Return the [X, Y] coordinate for the center point of the cell that contains the specified text.  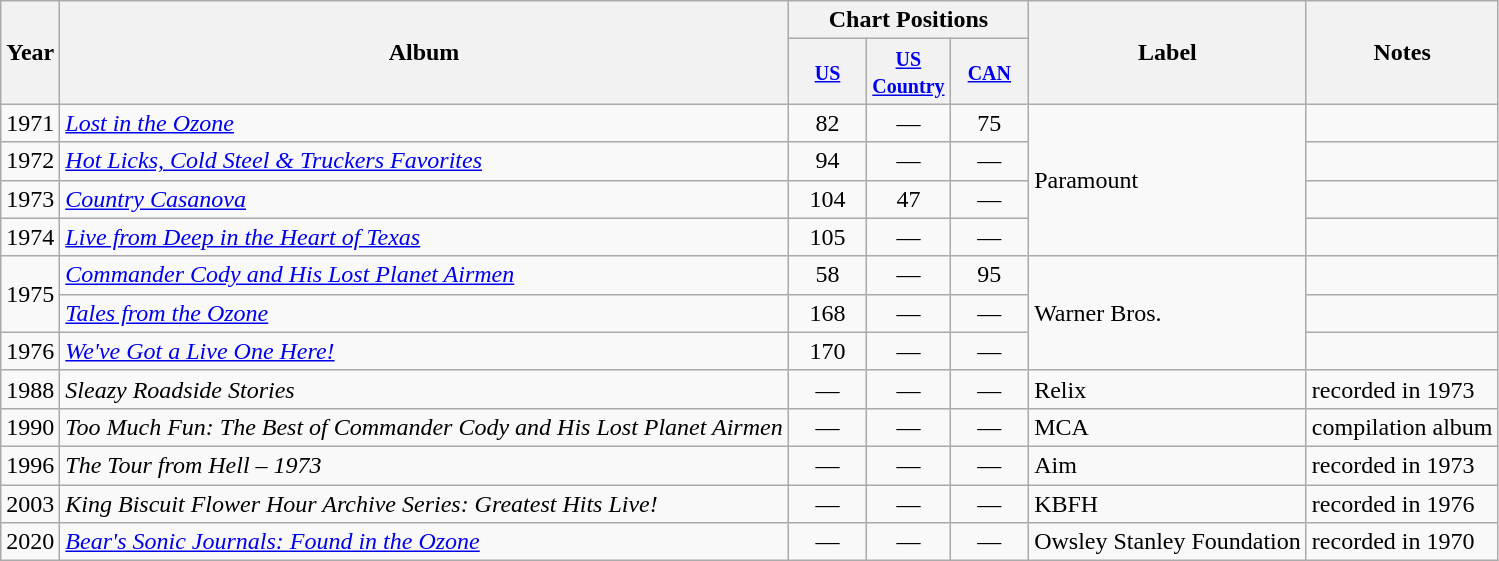
We've Got a Live One Here! [424, 351]
Commander Cody and His Lost Planet Airmen [424, 275]
1976 [30, 351]
Country Casanova [424, 199]
1988 [30, 389]
Label [1168, 52]
Year [30, 52]
Sleazy Roadside Stories [424, 389]
US Country [908, 72]
Too Much Fun: The Best of Commander Cody and His Lost Planet Airmen [424, 427]
KBFH [1168, 503]
75 [990, 123]
Live from Deep in the Heart of Texas [424, 237]
Owsley Stanley Foundation [1168, 542]
1996 [30, 465]
Warner Bros. [1168, 313]
1971 [30, 123]
recorded in 1976 [1402, 503]
47 [908, 199]
Album [424, 52]
170 [828, 351]
Hot Licks, Cold Steel & Truckers Favorites [424, 161]
CAN [990, 72]
Chart Positions [908, 20]
Aim [1168, 465]
Bear's Sonic Journals: Found in the Ozone [424, 542]
2020 [30, 542]
US [828, 72]
104 [828, 199]
recorded in 1970 [1402, 542]
The Tour from Hell – 1973 [424, 465]
1975 [30, 294]
1973 [30, 199]
Lost in the Ozone [424, 123]
95 [990, 275]
compilation album [1402, 427]
MCA [1168, 427]
Notes [1402, 52]
94 [828, 161]
82 [828, 123]
168 [828, 313]
1990 [30, 427]
King Biscuit Flower Hour Archive Series: Greatest Hits Live! [424, 503]
Tales from the Ozone [424, 313]
1972 [30, 161]
2003 [30, 503]
Relix [1168, 389]
58 [828, 275]
Paramount [1168, 180]
105 [828, 237]
1974 [30, 237]
